Find where the given text appears and provide that cell's center as [X, Y] coordinate. 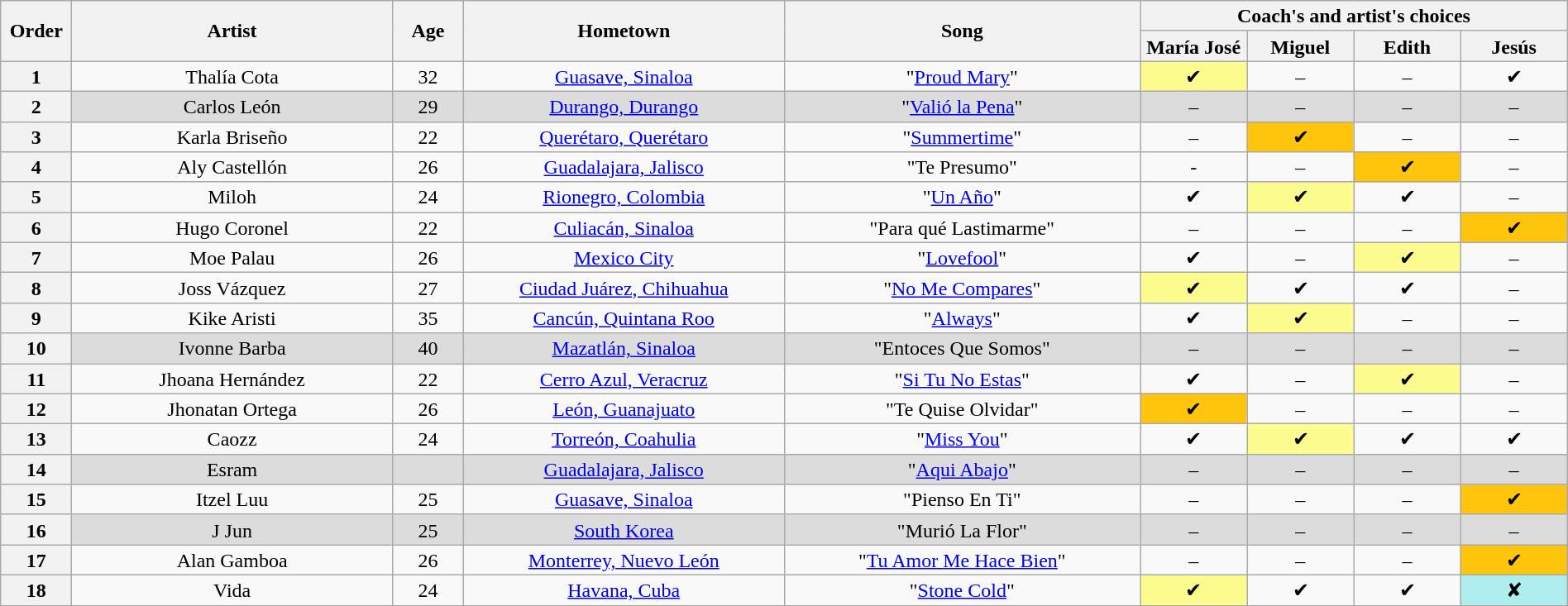
8 [36, 288]
Kike Aristi [232, 317]
35 [428, 317]
"Murió La Flor" [963, 529]
Coach's and artist's choices [1355, 17]
Miloh [232, 197]
Alan Gamboa [232, 561]
"Valió la Pena" [963, 106]
Miguel [1300, 46]
14 [36, 470]
"Te Presumo" [963, 167]
Joss Vázquez [232, 288]
Hugo Coronel [232, 228]
Jesús [1513, 46]
Vida [232, 590]
"Aqui Abajo" [963, 470]
Song [963, 31]
Moe Palau [232, 258]
"Te Quise Olvidar" [963, 408]
7 [36, 258]
"Si Tu No Estas" [963, 379]
18 [36, 590]
Order [36, 31]
Esram [232, 470]
17 [36, 561]
"Pienso En Ti" [963, 499]
4 [36, 167]
40 [428, 349]
"Summertime" [963, 137]
6 [36, 228]
Durango, Durango [624, 106]
Hometown [624, 31]
Jhoana Hernández [232, 379]
15 [36, 499]
Mazatlán, Sinaloa [624, 349]
Ciudad Juárez, Chihuahua [624, 288]
"Tu Amor Me Hace Bien" [963, 561]
"Para qué Lastimarme" [963, 228]
Karla Briseño [232, 137]
"Un Año" [963, 197]
J Jun [232, 529]
Age [428, 31]
South Korea [624, 529]
Torreón, Coahulia [624, 440]
Mexico City [624, 258]
"Miss You" [963, 440]
2 [36, 106]
Jhonatan Ortega [232, 408]
11 [36, 379]
"Proud Mary" [963, 76]
5 [36, 197]
María José [1194, 46]
Culiacán, Sinaloa [624, 228]
Cerro Azul, Veracruz [624, 379]
9 [36, 317]
13 [36, 440]
"No Me Compares" [963, 288]
29 [428, 106]
Rionegro, Colombia [624, 197]
"Stone Cold" [963, 590]
Ivonne Barba [232, 349]
27 [428, 288]
Artist [232, 31]
12 [36, 408]
Caozz [232, 440]
"Always" [963, 317]
"Lovefool" [963, 258]
Itzel Luu [232, 499]
Carlos León [232, 106]
- [1194, 167]
Monterrey, Nuevo León [624, 561]
32 [428, 76]
16 [36, 529]
10 [36, 349]
Edith [1408, 46]
Cancún, Quintana Roo [624, 317]
✘ [1513, 590]
1 [36, 76]
Thalía Cota [232, 76]
León, Guanajuato [624, 408]
Havana, Cuba [624, 590]
3 [36, 137]
"Entoces Que Somos" [963, 349]
Aly Castellón [232, 167]
Querétaro, Querétaro [624, 137]
